Determine the [X, Y] coordinate at the center of the cell enclosing the given text.  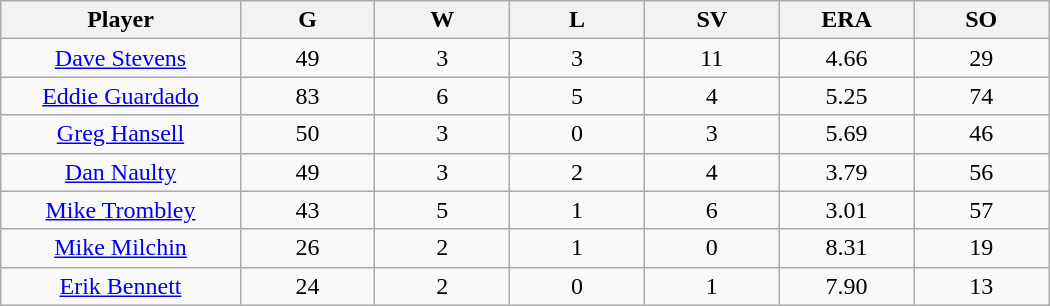
46 [982, 134]
24 [308, 286]
5.25 [846, 96]
74 [982, 96]
56 [982, 172]
3.79 [846, 172]
5.69 [846, 134]
4.66 [846, 58]
Greg Hansell [121, 134]
Dan Naulty [121, 172]
29 [982, 58]
SO [982, 20]
SV [712, 20]
13 [982, 286]
19 [982, 248]
7.90 [846, 286]
Eddie Guardado [121, 96]
Dave Stevens [121, 58]
83 [308, 96]
L [578, 20]
57 [982, 210]
Player [121, 20]
G [308, 20]
8.31 [846, 248]
Erik Bennett [121, 286]
W [442, 20]
ERA [846, 20]
Mike Trombley [121, 210]
3.01 [846, 210]
43 [308, 210]
11 [712, 58]
26 [308, 248]
50 [308, 134]
Mike Milchin [121, 248]
